Provide the [X, Y] coordinate of the cell's center where the given text is located.  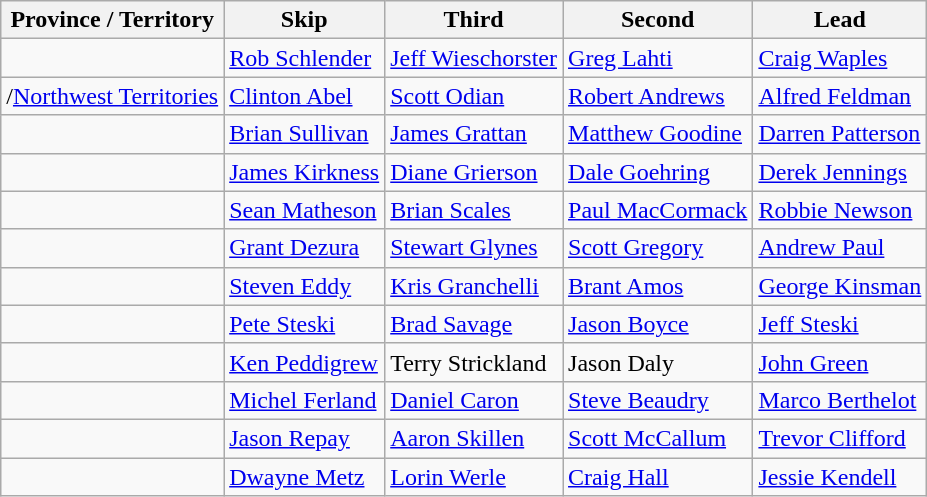
Terry Strickland [474, 362]
Andrew Paul [840, 248]
Brant Amos [658, 286]
Paul MacCormack [658, 210]
John Green [840, 362]
Alfred Feldman [840, 96]
Michel Ferland [304, 400]
Jeff Wieschorster [474, 58]
Brian Sullivan [304, 134]
Robert Andrews [658, 96]
Sean Matheson [304, 210]
Lorin Werle [474, 477]
George Kinsman [840, 286]
Province / Territory [112, 20]
Aaron Skillen [474, 438]
Jason Boyce [658, 324]
Jason Daly [658, 362]
Stewart Glynes [474, 248]
James Grattan [474, 134]
Pete Steski [304, 324]
James Kirkness [304, 172]
Third [474, 20]
Jeff Steski [840, 324]
Brad Savage [474, 324]
Kris Granchelli [474, 286]
Clinton Abel [304, 96]
Marco Berthelot [840, 400]
Steve Beaudry [658, 400]
Dale Goehring [658, 172]
Ken Peddigrew [304, 362]
Craig Hall [658, 477]
Robbie Newson [840, 210]
Craig Waples [840, 58]
Darren Patterson [840, 134]
Second [658, 20]
Scott Gregory [658, 248]
Scott Odian [474, 96]
Skip [304, 20]
Derek Jennings [840, 172]
Scott McCallum [658, 438]
Steven Eddy [304, 286]
Greg Lahti [658, 58]
Diane Grierson [474, 172]
/Northwest Territories [112, 96]
Daniel Caron [474, 400]
Jason Repay [304, 438]
Matthew Goodine [658, 134]
Grant Dezura [304, 248]
Lead [840, 20]
Trevor Clifford [840, 438]
Jessie Kendell [840, 477]
Brian Scales [474, 210]
Dwayne Metz [304, 477]
Rob Schlender [304, 58]
